For the text-containing cell, return its midpoint in (X, Y) coordinate format. 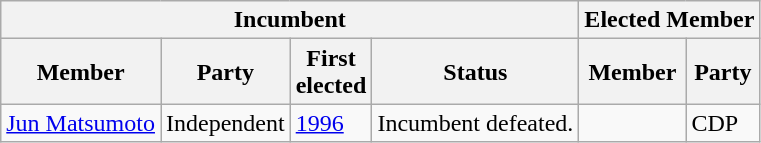
Jun Matsumoto (81, 123)
Incumbent (290, 20)
1996 (331, 123)
Elected Member (670, 20)
CDP (723, 123)
Independent (225, 123)
Firstelected (331, 72)
Status (476, 72)
Incumbent defeated. (476, 123)
